Identify which cell holds the provided text, then report its (X, Y) central coordinate. 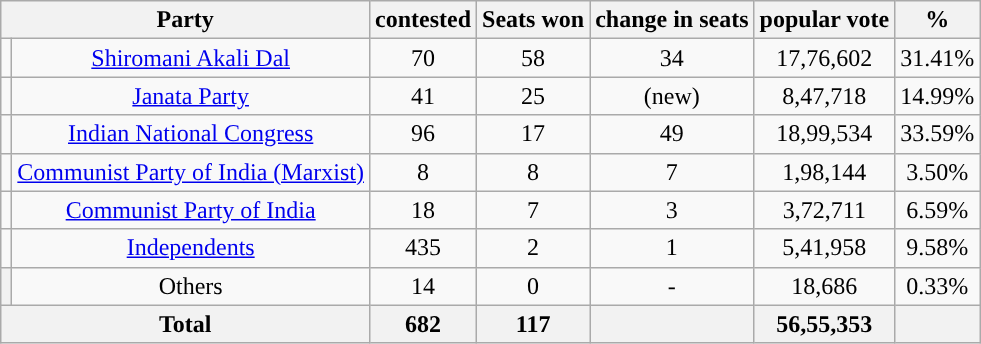
33.59% (938, 134)
5,41,958 (824, 248)
25 (534, 96)
96 (424, 134)
8,47,718 (824, 96)
31.41% (938, 58)
Others (191, 286)
9.58% (938, 248)
14.99% (938, 96)
Shiromani Akali Dal (191, 58)
17 (534, 134)
Janata Party (191, 96)
18 (424, 210)
70 (424, 58)
56,55,353 (824, 324)
34 (672, 58)
1 (672, 248)
Independents (191, 248)
popular vote (824, 20)
2 (534, 248)
18,686 (824, 286)
- (672, 286)
Total (186, 324)
Indian National Congress (191, 134)
6.59% (938, 210)
3 (672, 210)
41 (424, 96)
% (938, 20)
18,99,534 (824, 134)
682 (424, 324)
Seats won (534, 20)
change in seats (672, 20)
49 (672, 134)
Party (186, 20)
0.33% (938, 286)
3,72,711 (824, 210)
contested (424, 20)
3.50% (938, 172)
1,98,144 (824, 172)
14 (424, 286)
0 (534, 286)
(new) (672, 96)
Communist Party of India (191, 210)
435 (424, 248)
117 (534, 324)
17,76,602 (824, 58)
58 (534, 58)
Communist Party of India (Marxist) (191, 172)
